Provide the (X, Y) coordinate of the cell's center where the given text is located.  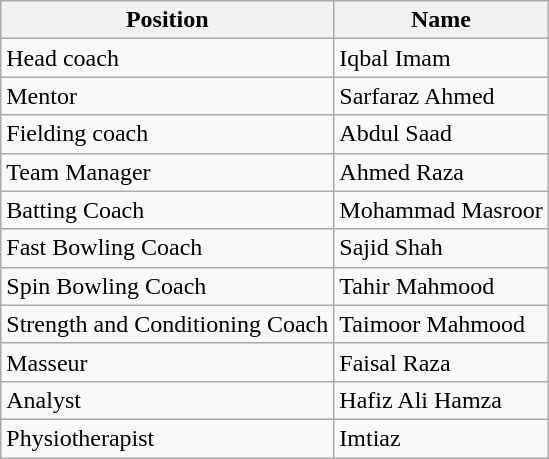
Fast Bowling Coach (168, 248)
Spin Bowling Coach (168, 286)
Sajid Shah (441, 248)
Mohammad Masroor (441, 210)
Sarfaraz Ahmed (441, 96)
Team Manager (168, 172)
Tahir Mahmood (441, 286)
Head coach (168, 58)
Fielding coach (168, 134)
Analyst (168, 400)
Physiotherapist (168, 438)
Abdul Saad (441, 134)
Taimoor Mahmood (441, 324)
Iqbal Imam (441, 58)
Imtiaz (441, 438)
Position (168, 20)
Mentor (168, 96)
Hafiz Ali Hamza (441, 400)
Faisal Raza (441, 362)
Ahmed Raza (441, 172)
Masseur (168, 362)
Name (441, 20)
Batting Coach (168, 210)
Strength and Conditioning Coach (168, 324)
